Scan for the cell matching the given text and deliver its [x, y] coordinate at center. 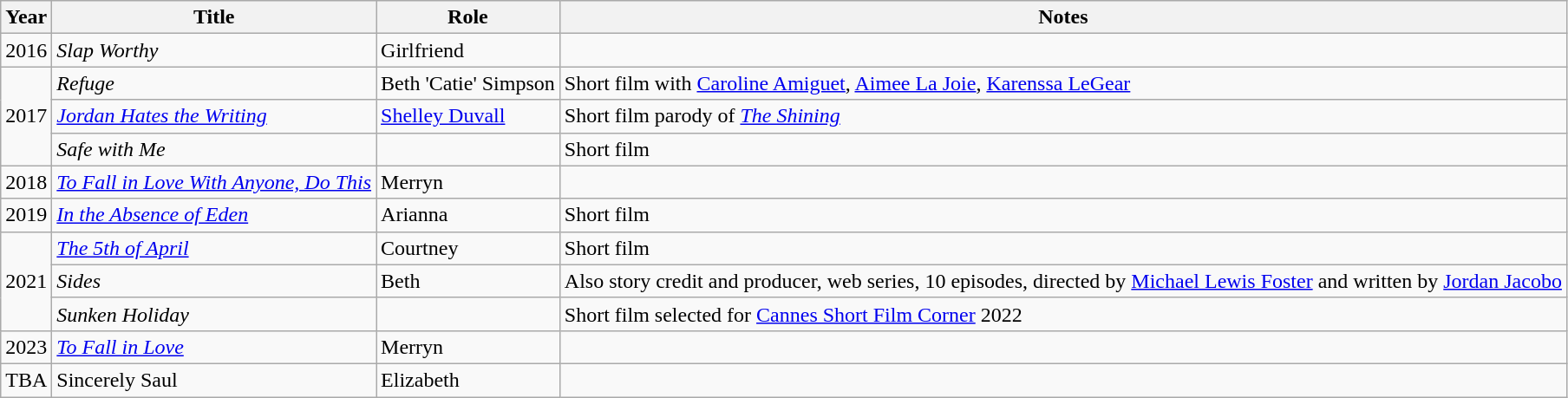
2019 [26, 215]
To Fall in Love [214, 347]
Sunken Holiday [214, 314]
2016 [26, 50]
To Fall in Love With Anyone, Do This [214, 182]
Safe with Me [214, 149]
Also story credit and producer, web series, 10 episodes, directed by Michael Lewis Foster and written by Jordan Jacobo [1063, 281]
Short film selected for Cannes Short Film Corner 2022 [1063, 314]
2018 [26, 182]
Notes [1063, 17]
Arianna [468, 215]
2021 [26, 281]
Short film parody of The Shining [1063, 116]
The 5th of April [214, 248]
Beth 'Catie' Simpson [468, 83]
Girlfriend [468, 50]
Beth [468, 281]
Sides [214, 281]
2023 [26, 347]
Slap Worthy [214, 50]
2017 [26, 116]
TBA [26, 380]
Jordan Hates the Writing [214, 116]
In the Absence of Eden [214, 215]
Year [26, 17]
Courtney [468, 248]
Short film with Caroline Amiguet, Aimee La Joie, Karenssa LeGear [1063, 83]
Sincerely Saul [214, 380]
Elizabeth [468, 380]
Role [468, 17]
Shelley Duvall [468, 116]
Title [214, 17]
Refuge [214, 83]
